Scan for the cell matching the given text and deliver its [X, Y] coordinate at center. 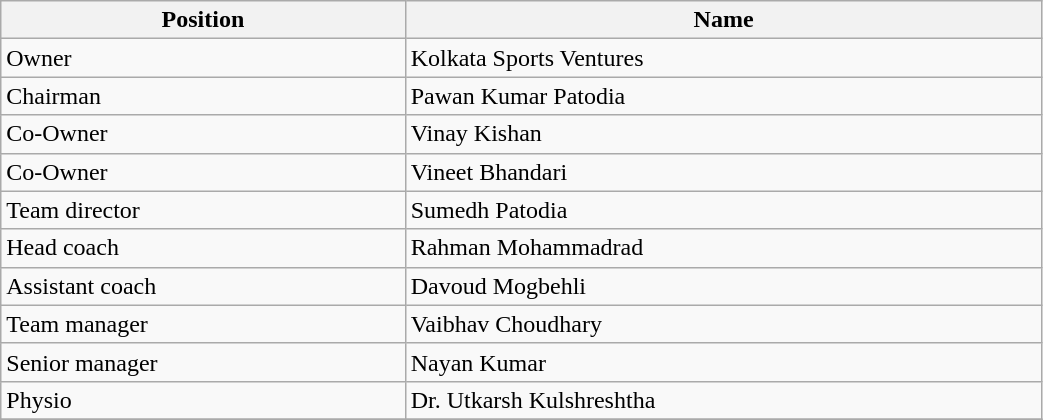
Kolkata Sports Ventures [724, 58]
Position [203, 20]
Vinay Kishan [724, 134]
Name [724, 20]
Owner [203, 58]
Nayan Kumar [724, 362]
Pawan Kumar Patodia [724, 96]
Team manager [203, 324]
Assistant coach [203, 286]
Dr. Utkarsh Kulshreshtha [724, 400]
Davoud Mogbehli [724, 286]
Sumedh Patodia [724, 210]
Vaibhav Choudhary [724, 324]
Chairman [203, 96]
Senior manager [203, 362]
Rahman Mohammadrad [724, 248]
Head coach [203, 248]
Vineet Bhandari [724, 172]
Physio [203, 400]
Team director [203, 210]
